Search for the cell housing the specified text and yield its (x, y) center coordinate. 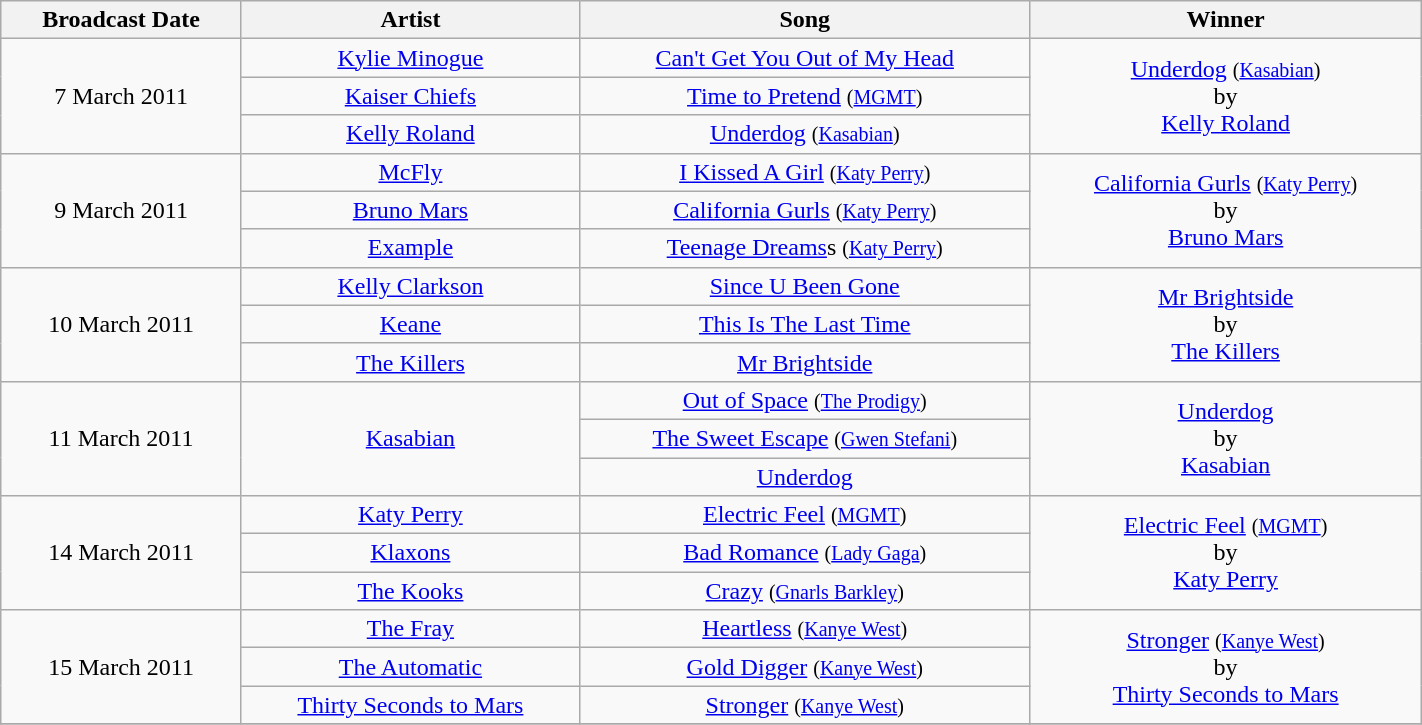
Broadcast Date (122, 20)
Can't Get You Out of My Head (805, 58)
Artist (410, 20)
7 March 2011 (122, 96)
UnderdogbyKasabian (1226, 438)
Electric Feel (MGMT) (805, 515)
The Fray (410, 629)
Time to Pretend (MGMT) (805, 96)
Underdog (805, 477)
California Gurls (Katy Perry)byBruno Mars (1226, 210)
Stronger (Kanye West) (805, 705)
Bruno Mars (410, 210)
Out of Space (The Prodigy) (805, 400)
15 March 2011 (122, 667)
Stronger (Kanye West)byThirty Seconds to Mars (1226, 667)
The Automatic (410, 667)
I Kissed A Girl (Katy Perry) (805, 172)
This Is The Last Time (805, 324)
Kelly Roland (410, 134)
California Gurls (Katy Perry) (805, 210)
Heartless (Kanye West) (805, 629)
Underdog (Kasabian)byKelly Roland (1226, 96)
Kasabian (410, 438)
Kylie Minogue (410, 58)
14 March 2011 (122, 553)
The Killers (410, 362)
11 March 2011 (122, 438)
Underdog (Kasabian) (805, 134)
Crazy (Gnarls Barkley) (805, 591)
Kelly Clarkson (410, 286)
Mr BrightsidebyThe Killers (1226, 324)
Example (410, 248)
Since U Been Gone (805, 286)
Electric Feel (MGMT)byKaty Perry (1226, 553)
Gold Digger (Kanye West) (805, 667)
Winner (1226, 20)
Teenage Dreamss (Katy Perry) (805, 248)
Keane (410, 324)
10 March 2011 (122, 324)
Thirty Seconds to Mars (410, 705)
Bad Romance (Lady Gaga) (805, 553)
Katy Perry (410, 515)
Song (805, 20)
The Sweet Escape (Gwen Stefani) (805, 438)
Kaiser Chiefs (410, 96)
Klaxons (410, 553)
9 March 2011 (122, 210)
Mr Brightside (805, 362)
McFly (410, 172)
The Kooks (410, 591)
